Search for the cell housing the specified text and yield its (X, Y) center coordinate. 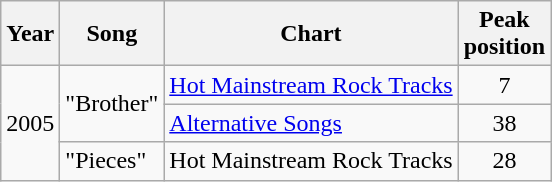
Alternative Songs (311, 123)
7 (504, 85)
2005 (30, 123)
28 (504, 161)
"Pieces" (112, 161)
Song (112, 34)
38 (504, 123)
Chart (311, 34)
Peakposition (504, 34)
"Brother" (112, 104)
Year (30, 34)
